Locate the cell with the specified text and output its (x, y) center coordinate. 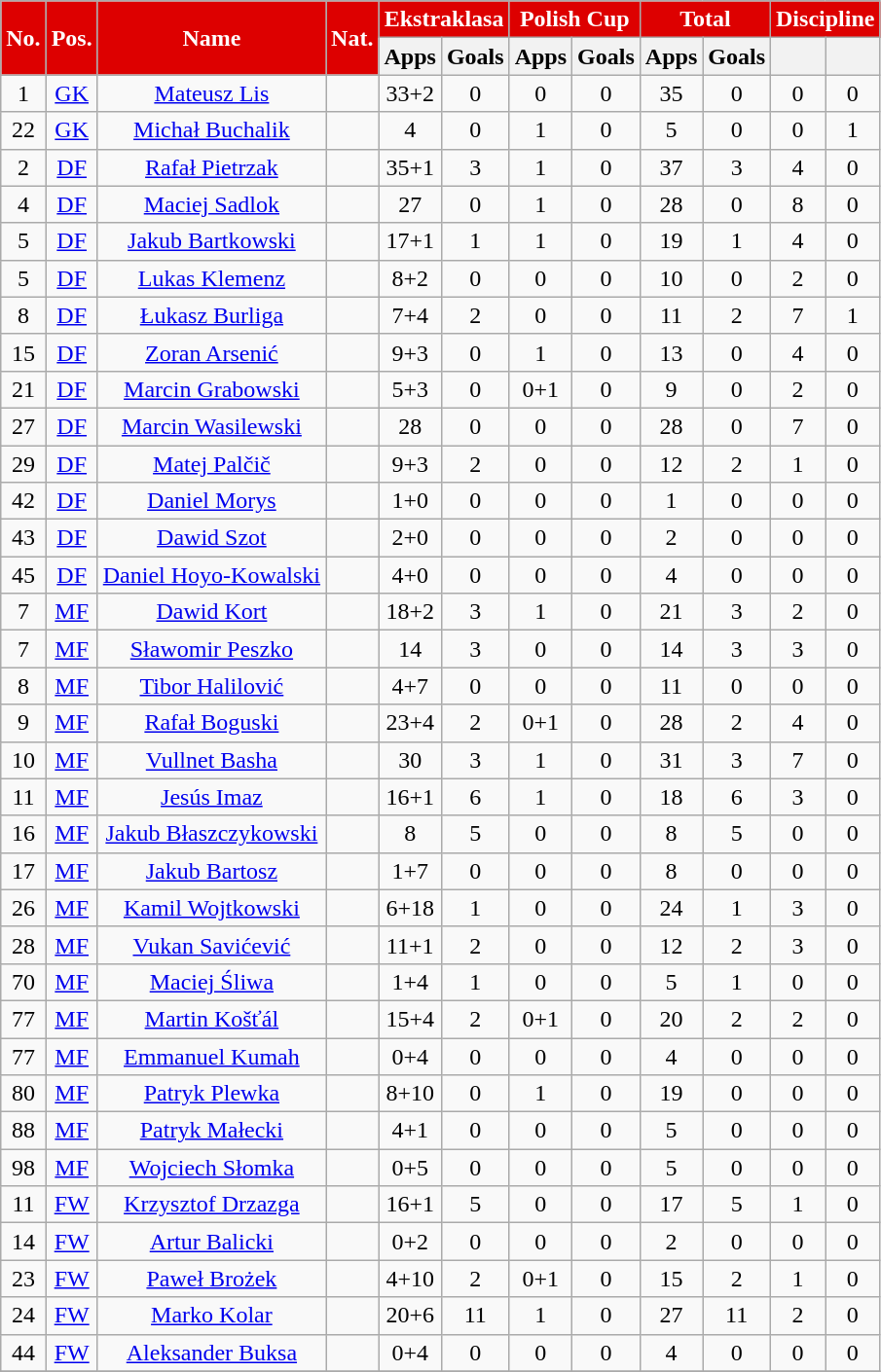
2+0 (410, 538)
Jakub Bartkowski (211, 241)
1+4 (410, 982)
1+0 (410, 501)
Rafał Boguski (211, 723)
4+0 (410, 575)
No. (23, 38)
Patryk Małecki (211, 1131)
Jakub Bartosz (211, 871)
Jakub Błaszczykowski (211, 834)
Tibor Halilović (211, 686)
35+1 (410, 167)
33+2 (410, 93)
Lukas Klemenz (211, 278)
31 (671, 760)
Krzysztof Drzazga (211, 1205)
8+10 (410, 1094)
43 (23, 538)
0+2 (410, 1242)
Artur Balicki (211, 1242)
22 (23, 130)
Rafał Pietrzak (211, 167)
23+4 (410, 723)
Daniel Hoyo-Kowalski (211, 575)
15+4 (410, 1019)
Nat. (352, 38)
Aleksander Buksa (211, 1353)
4+10 (410, 1279)
17+1 (410, 241)
Dawid Szot (211, 538)
Daniel Morys (211, 501)
Zoran Arsenić (211, 352)
Pos. (72, 38)
37 (671, 167)
5+3 (410, 389)
70 (23, 982)
Marcin Wasilewski (211, 426)
11+1 (410, 945)
80 (23, 1094)
23 (23, 1279)
8+2 (410, 278)
Name (211, 38)
Dawid Kort (211, 612)
Łukasz Burliga (211, 315)
20+6 (410, 1316)
18+2 (410, 612)
Vukan Savićević (211, 945)
Polish Cup (574, 19)
Martin Košťál (211, 1019)
Mateusz Lis (211, 93)
Marcin Grabowski (211, 389)
Maciej Śliwa (211, 982)
Maciej Sadlok (211, 204)
26 (23, 908)
30 (410, 760)
88 (23, 1131)
44 (23, 1353)
Total (705, 19)
1+7 (410, 871)
Emmanuel Kumah (211, 1056)
Wojciech Słomka (211, 1168)
35 (671, 93)
18 (671, 797)
45 (23, 575)
29 (23, 464)
Kamil Wojtkowski (211, 908)
42 (23, 501)
16 (23, 834)
4+1 (410, 1131)
Patryk Plewka (211, 1094)
Discipline (826, 19)
20 (671, 1019)
Jesús Imaz (211, 797)
Michał Buchalik (211, 130)
0+5 (410, 1168)
7+4 (410, 315)
Vullnet Basha (211, 760)
Ekstraklasa (444, 19)
Marko Kolar (211, 1316)
Sławomir Peszko (211, 649)
Paweł Brożek (211, 1279)
6+18 (410, 908)
Matej Palčič (211, 464)
98 (23, 1168)
4+7 (410, 686)
13 (671, 352)
